Return the (X, Y) coordinate for the center point of the cell that contains the specified text.  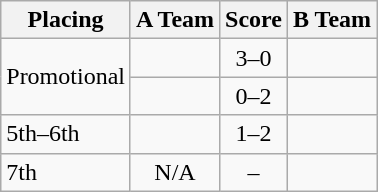
B Team (332, 20)
A Team (174, 20)
3–0 (254, 58)
1–2 (254, 134)
5th–6th (66, 134)
7th (66, 172)
Score (254, 20)
N/A (174, 172)
– (254, 172)
Placing (66, 20)
0–2 (254, 96)
Promotional (66, 77)
